Detect which cell encompasses the target text, then output its [x, y] center coordinate. 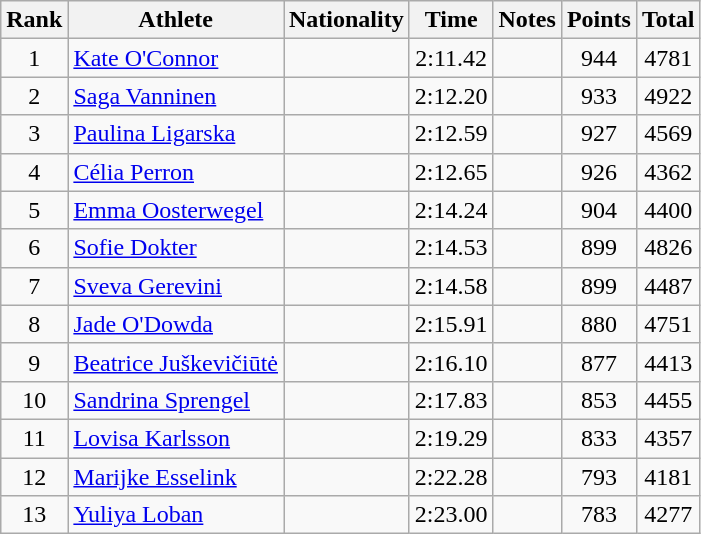
9 [34, 362]
Sandrina Sprengel [176, 400]
877 [598, 362]
4751 [668, 324]
4413 [668, 362]
880 [598, 324]
927 [598, 134]
2 [34, 96]
3 [34, 134]
4400 [668, 210]
833 [598, 438]
Emma Oosterwegel [176, 210]
Total [668, 20]
4455 [668, 400]
8 [34, 324]
2:19.29 [451, 438]
Athlete [176, 20]
Jade O'Dowda [176, 324]
2:14.58 [451, 286]
2:15.91 [451, 324]
4181 [668, 477]
Rank [34, 20]
2:14.24 [451, 210]
2:12.20 [451, 96]
4 [34, 172]
Lovisa Karlsson [176, 438]
5 [34, 210]
Kate O'Connor [176, 58]
2:17.83 [451, 400]
4922 [668, 96]
4781 [668, 58]
944 [598, 58]
Paulina Ligarska [176, 134]
2:12.65 [451, 172]
Time [451, 20]
Célia Perron [176, 172]
4277 [668, 515]
Sveva Gerevini [176, 286]
793 [598, 477]
Saga Vanninen [176, 96]
783 [598, 515]
Yuliya Loban [176, 515]
2:12.59 [451, 134]
933 [598, 96]
926 [598, 172]
853 [598, 400]
4487 [668, 286]
4826 [668, 248]
Nationality [347, 20]
4357 [668, 438]
Marijke Esselink [176, 477]
6 [34, 248]
2:23.00 [451, 515]
2:22.28 [451, 477]
13 [34, 515]
7 [34, 286]
Points [598, 20]
10 [34, 400]
2:16.10 [451, 362]
Sofie Dokter [176, 248]
4362 [668, 172]
4569 [668, 134]
1 [34, 58]
12 [34, 477]
904 [598, 210]
11 [34, 438]
2:14.53 [451, 248]
Beatrice Juškevičiūtė [176, 362]
Notes [527, 20]
2:11.42 [451, 58]
